Search for the cell housing the specified text and yield its [X, Y] center coordinate. 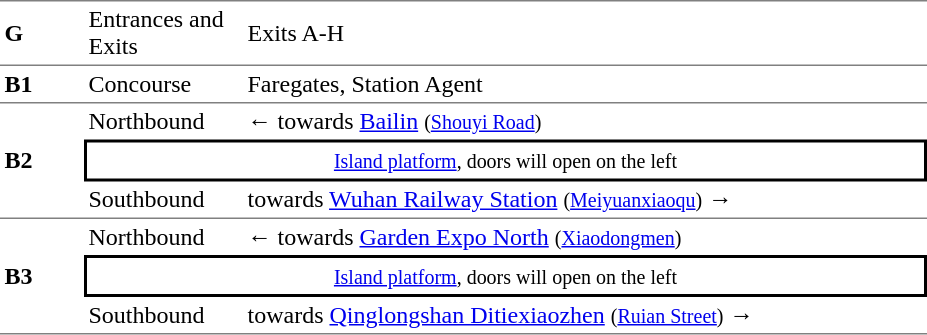
G [42, 33]
B1 [42, 85]
← towards Garden Expo North (Xiaodongmen) [585, 237]
Faregates, Station Agent [585, 85]
Entrances and Exits [164, 33]
B3 [42, 277]
Exits A-H [585, 33]
towards Wuhan Railway Station (Meiyuanxiaoqu) → [585, 201]
← towards Bailin (Shouyi Road) [585, 122]
towards Qinglongshan Ditiexiaozhen (Ruian Street) → [585, 316]
Concourse [164, 85]
B2 [42, 162]
